Locate the cell with the specified text and output its [x, y] center coordinate. 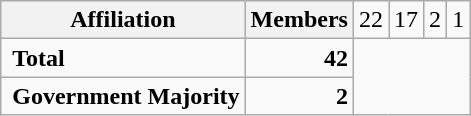
Affiliation [123, 20]
17 [406, 20]
Members [299, 20]
Government Majority [123, 96]
1 [458, 20]
Total [123, 58]
42 [299, 58]
22 [370, 20]
